Locate the cell with the specified text and output its (X, Y) center coordinate. 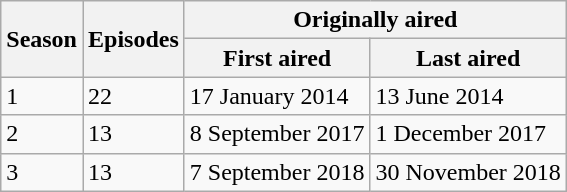
30 November 2018 (468, 172)
Episodes (133, 39)
7 September 2018 (277, 172)
3 (42, 172)
13 June 2014 (468, 96)
1 (42, 96)
Season (42, 39)
Originally aired (375, 20)
17 January 2014 (277, 96)
First aired (277, 58)
8 September 2017 (277, 134)
2 (42, 134)
Last aired (468, 58)
1 December 2017 (468, 134)
22 (133, 96)
